Determine the [x, y] coordinate at the center of the cell enclosing the given text.  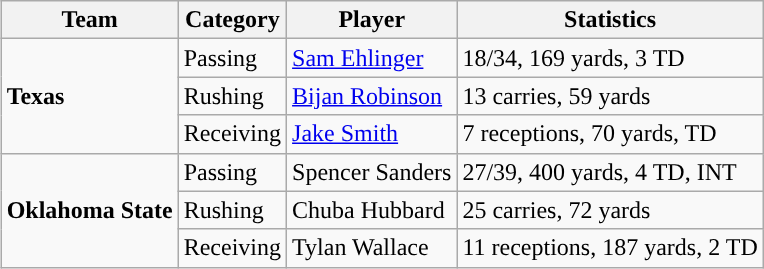
Tylan Wallace [372, 248]
Chuba Hubbard [372, 210]
Player [372, 20]
Jake Smith [372, 134]
Oklahoma State [90, 210]
Category [232, 20]
11 receptions, 187 yards, 2 TD [610, 248]
13 carries, 59 yards [610, 96]
25 carries, 72 yards [610, 210]
Sam Ehlinger [372, 58]
Texas [90, 96]
Statistics [610, 20]
18/34, 169 yards, 3 TD [610, 58]
27/39, 400 yards, 4 TD, INT [610, 172]
7 receptions, 70 yards, TD [610, 134]
Bijan Robinson [372, 96]
Team [90, 20]
Spencer Sanders [372, 172]
